Detect which cell encompasses the target text, then output its (x, y) center coordinate. 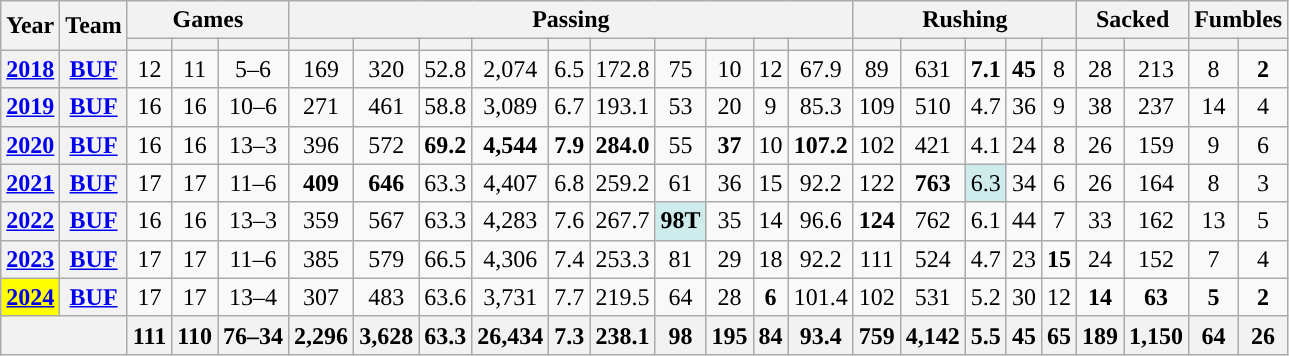
Games (208, 20)
7.9 (570, 145)
6.7 (570, 107)
4,283 (510, 221)
193.1 (622, 107)
29 (730, 259)
13–4 (254, 297)
2018 (30, 69)
98T (680, 221)
5.2 (986, 297)
2,296 (322, 335)
30 (1024, 297)
579 (386, 259)
2024 (30, 297)
67.9 (820, 69)
122 (876, 183)
162 (1156, 221)
3 (1263, 183)
646 (386, 183)
6.3 (986, 183)
66.5 (446, 259)
762 (932, 221)
631 (932, 69)
2021 (30, 183)
7.4 (570, 259)
Sacked (1133, 20)
13 (1214, 221)
763 (932, 183)
44 (1024, 221)
Rushing (964, 20)
58.8 (446, 107)
195 (730, 335)
2020 (30, 145)
55 (680, 145)
85.3 (820, 107)
110 (195, 335)
69.2 (446, 145)
4,306 (510, 259)
109 (876, 107)
7.1 (986, 69)
6.1 (986, 221)
307 (322, 297)
7.6 (570, 221)
26,434 (510, 335)
572 (386, 145)
284.0 (622, 145)
96.6 (820, 221)
359 (322, 221)
267.7 (622, 221)
4,407 (510, 183)
7.7 (570, 297)
152 (1156, 259)
238.1 (622, 335)
320 (386, 69)
Passing (572, 20)
4,544 (510, 145)
10–6 (254, 107)
1,150 (1156, 335)
3,731 (510, 297)
189 (1100, 335)
271 (322, 107)
531 (932, 297)
Year (30, 26)
63 (1156, 297)
421 (932, 145)
159 (1156, 145)
6.5 (570, 69)
38 (1100, 107)
409 (322, 183)
84 (770, 335)
75 (680, 69)
65 (1058, 335)
253.3 (622, 259)
483 (386, 297)
567 (386, 221)
107.2 (820, 145)
61 (680, 183)
93.4 (820, 335)
33 (1100, 221)
20 (730, 107)
3,628 (386, 335)
2022 (30, 221)
2023 (30, 259)
98 (680, 335)
219.5 (622, 297)
385 (322, 259)
461 (386, 107)
6.8 (570, 183)
4.1 (986, 145)
396 (322, 145)
759 (876, 335)
18 (770, 259)
11 (195, 69)
2,074 (510, 69)
524 (932, 259)
237 (1156, 107)
2019 (30, 107)
124 (876, 221)
Team (94, 26)
Fumbles (1238, 20)
169 (322, 69)
259.2 (622, 183)
35 (730, 221)
213 (1156, 69)
34 (1024, 183)
101.4 (820, 297)
7.3 (570, 335)
5.5 (986, 335)
37 (730, 145)
23 (1024, 259)
52.8 (446, 69)
4,142 (932, 335)
164 (1156, 183)
510 (932, 107)
89 (876, 69)
81 (680, 259)
3,089 (510, 107)
76–34 (254, 335)
172.8 (622, 69)
5–6 (254, 69)
63.6 (446, 297)
53 (680, 107)
